Provide the [x, y] coordinate of the cell's center where the given text is located.  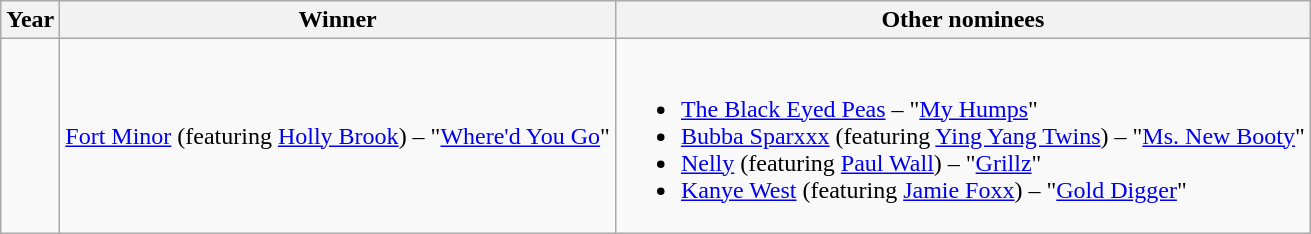
Fort Minor (featuring Holly Brook) – "Where'd You Go" [338, 136]
Other nominees [962, 20]
Year [30, 20]
Winner [338, 20]
